Pinpoint the cell where the given text exists, returning its [X, Y] midpoint coordinate. 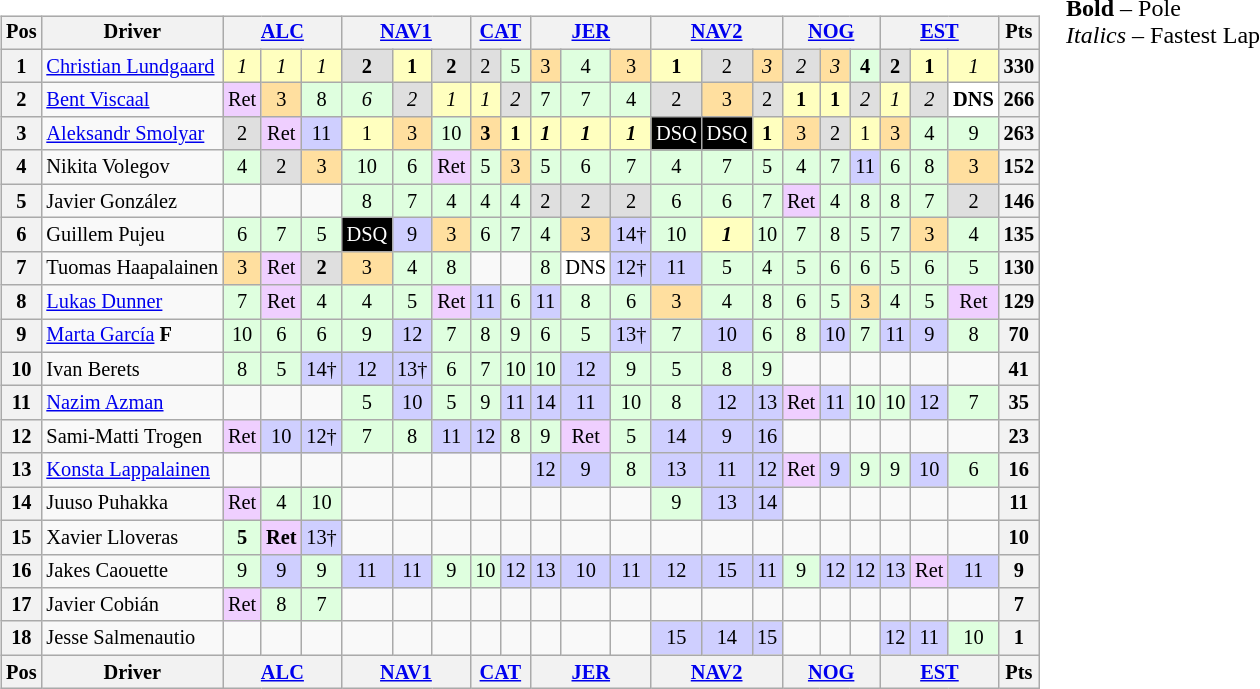
Juuso Puhakka [132, 504]
Javier González [132, 201]
152 [1019, 167]
330 [1019, 66]
266 [1019, 100]
Guillem Pujeu [132, 235]
17 [21, 605]
Jakes Caouette [132, 571]
263 [1019, 134]
130 [1019, 268]
Aleksandr Smolyar [132, 134]
Nikita Volegov [132, 167]
146 [1019, 201]
Xavier Lloveras [132, 537]
Konsta Lappalainen [132, 470]
35 [1019, 403]
23 [1019, 437]
Ivan Berets [132, 369]
Bent Viscaal [132, 100]
41 [1019, 369]
Christian Lundgaard [132, 66]
18 [21, 638]
Nazim Azman [132, 403]
Jesse Salmenautio [132, 638]
Javier Cobián [132, 605]
Tuomas Haapalainen [132, 268]
135 [1019, 235]
Marta García F [132, 336]
Sami-Matti Trogen [132, 437]
70 [1019, 336]
129 [1019, 302]
Lukas Dunner [132, 302]
